Determine the (x, y) coordinate at the center of the cell enclosing the given text.  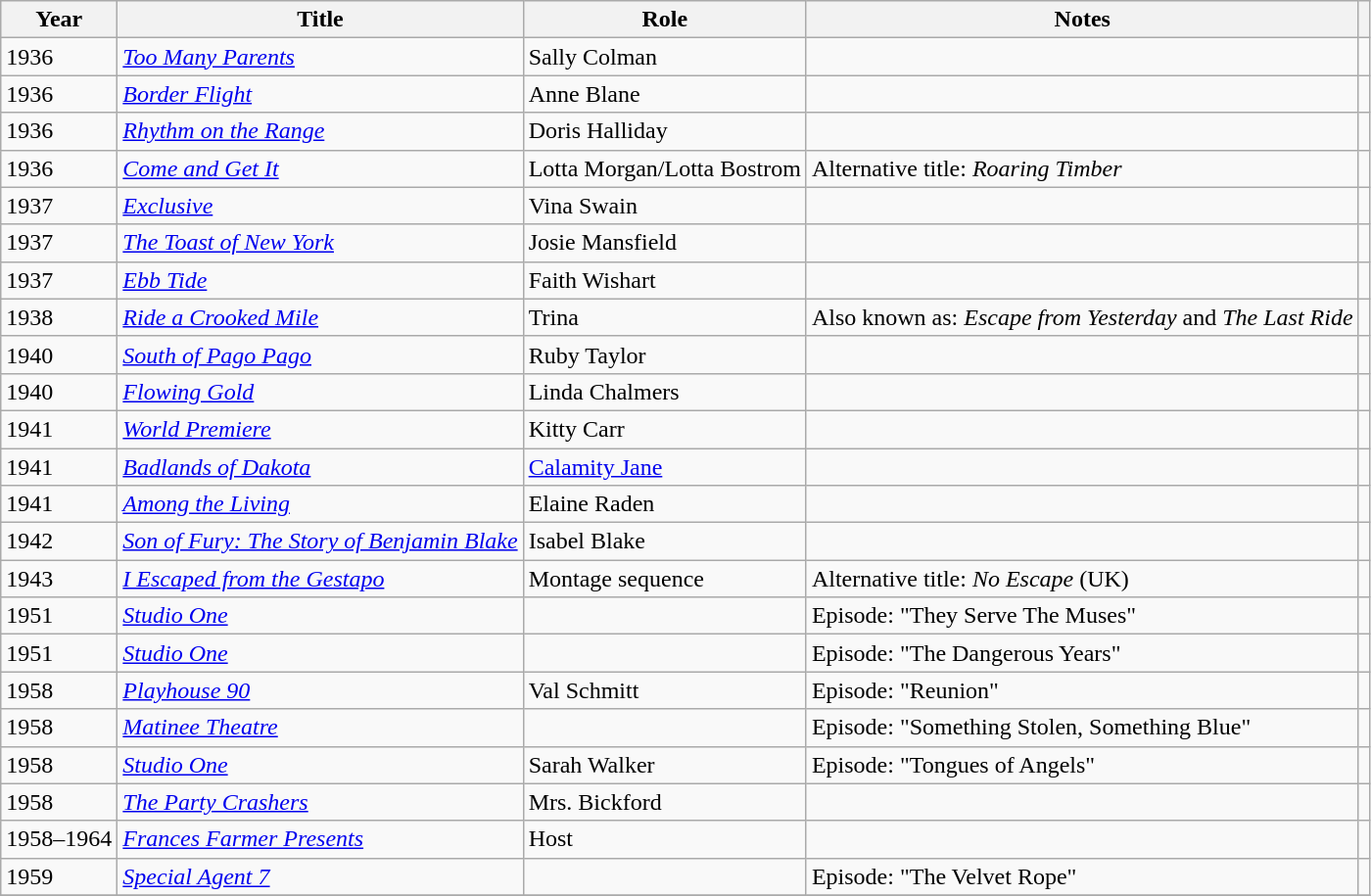
Episode: "The Velvet Rope" (1082, 876)
Special Agent 7 (320, 876)
Frances Farmer Presents (320, 839)
Rhythm on the Range (320, 131)
Episode: "Something Stolen, Something Blue" (1082, 728)
Ebb Tide (320, 280)
Mrs. Bickford (664, 802)
Also known as: Escape from Yesterday and The Last Ride (1082, 317)
Episode: "Tongues of Angels" (1082, 765)
Alternative title: No Escape (UK) (1082, 579)
Episode: "The Dangerous Years" (1082, 653)
Exclusive (320, 206)
Josie Mansfield (664, 243)
Doris Halliday (664, 131)
1959 (59, 876)
Role (664, 20)
1942 (59, 542)
Faith Wishart (664, 280)
Come and Get It (320, 168)
Flowing Gold (320, 392)
Calamity Jane (664, 467)
Linda Chalmers (664, 392)
1958–1964 (59, 839)
The Party Crashers (320, 802)
Among the Living (320, 504)
Episode: "They Serve The Muses" (1082, 616)
Son of Fury: The Story of Benjamin Blake (320, 542)
Montage sequence (664, 579)
The Toast of New York (320, 243)
Kitty Carr (664, 429)
Vina Swain (664, 206)
1943 (59, 579)
I Escaped from the Gestapo (320, 579)
Border Flight (320, 94)
Sally Colman (664, 57)
Notes (1082, 20)
Anne Blane (664, 94)
1938 (59, 317)
Ride a Crooked Mile (320, 317)
Val Schmitt (664, 690)
Ruby Taylor (664, 354)
Year (59, 20)
Lotta Morgan/Lotta Bostrom (664, 168)
Playhouse 90 (320, 690)
Host (664, 839)
Episode: "Reunion" (1082, 690)
Badlands of Dakota (320, 467)
Title (320, 20)
World Premiere (320, 429)
Alternative title: Roaring Timber (1082, 168)
Sarah Walker (664, 765)
South of Pago Pago (320, 354)
Matinee Theatre (320, 728)
Trina (664, 317)
Too Many Parents (320, 57)
Elaine Raden (664, 504)
Isabel Blake (664, 542)
